Return the [X, Y] coordinate for the center point of the cell that contains the specified text.  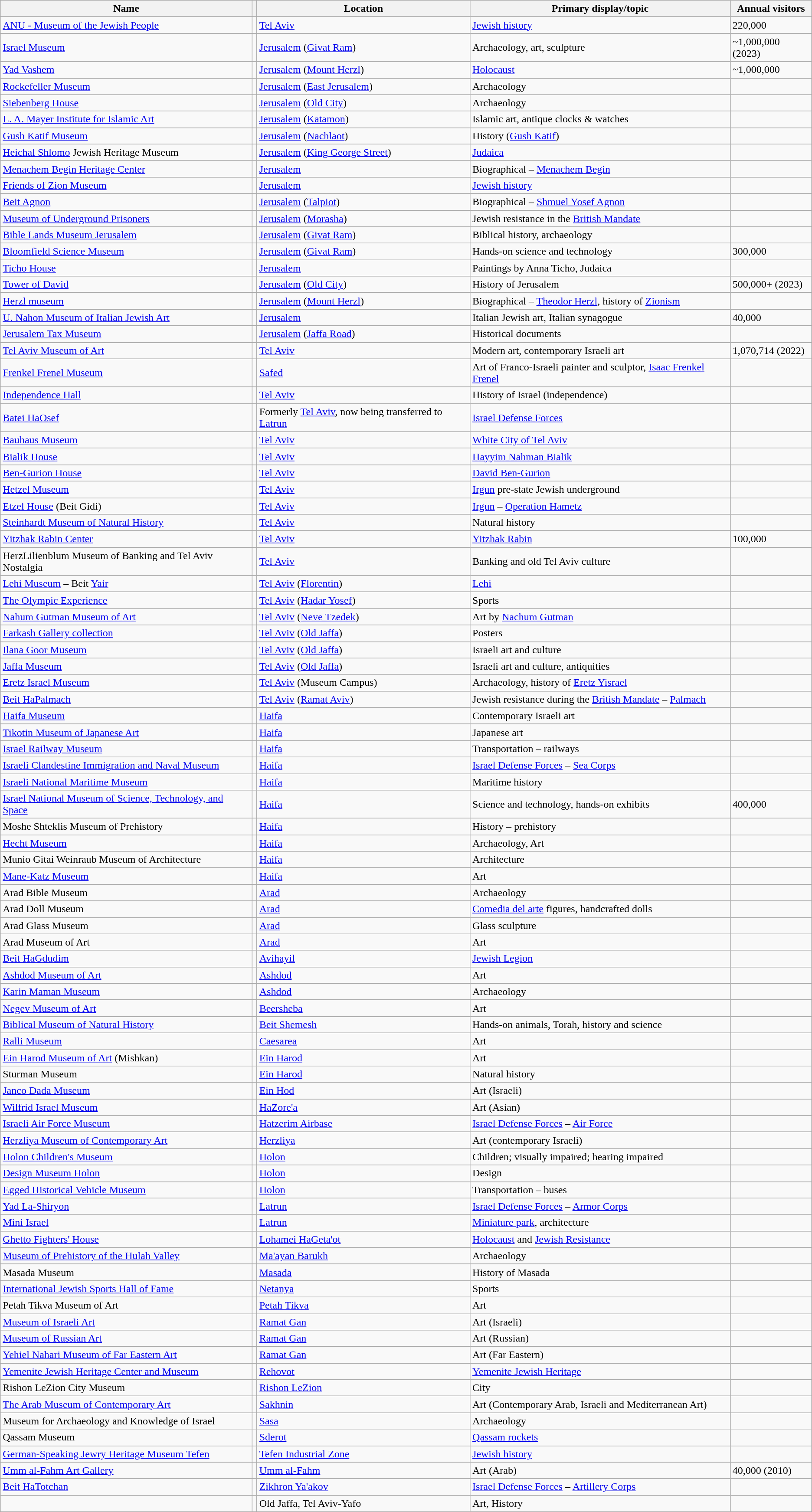
Design Museum Holon [126, 1173]
Yad La-Shiryon [126, 1206]
City [600, 1388]
Israel Railway Museum [126, 749]
Banking and old Tel Aviv culture [600, 561]
Jerusalem (Morasha) [363, 218]
Tel Aviv (Neve Tzedek) [363, 617]
Jerusalem (Katamon) [363, 119]
Sderot [363, 1437]
Art (contemporary Israeli) [600, 1140]
Israel Museum [126, 48]
Mini Israel [126, 1223]
Israel National Museum of Science, Technology, and Space [126, 804]
Tel Aviv (Florentin) [363, 584]
Janco Dada Museum [126, 1091]
Bialik House [126, 456]
Old Jaffa, Tel Aviv-Yafo [363, 1503]
Archaeology, history of Eretz Yisrael [600, 683]
Mane-Katz Museum [126, 876]
Art (Arab) [600, 1470]
Holocaust and Jewish Resistance [600, 1239]
Ein Hod [363, 1091]
Art (Contemporary Arab, Israeli and Mediterranean Art) [600, 1404]
Biblical history, archaeology [600, 235]
Umm al-Fahm [363, 1470]
Tel Aviv (Museum Campus) [363, 683]
Japanese art [600, 732]
Karin Maman Museum [126, 992]
Avihayil [363, 959]
Archaeology, Art [600, 843]
Transportation – railways [600, 749]
Jerusalem (Nachlaot) [363, 136]
Contemporary Israeli art [600, 716]
Rehovot [363, 1371]
~1,000,000 (2023) [771, 48]
Steinhardt Museum of Natural History [126, 523]
Hands-on animals, Torah, history and science [600, 1024]
Ilana Goor Museum [126, 650]
220,000 [771, 25]
Independence Hall [126, 395]
U. Nahon Museum of Italian Jewish Art [126, 317]
Israeli Clandestine Immigration and Naval Museum [126, 765]
Herzliya Museum of Contemporary Art [126, 1140]
Masada [363, 1272]
Munio Gitai Weinraub Museum of Architecture [126, 860]
Judaica [600, 152]
Bible Lands Museum Jerusalem [126, 235]
Petah Tikva Museum of Art [126, 1305]
Israeli art and culture [600, 650]
Israeli art and culture, antiquities [600, 666]
Israeli National Maritime Museum [126, 782]
Beit HaPalmach [126, 699]
HaZore'a [363, 1107]
Ben-Gurion House [126, 473]
Israel Defense Forces – Armor Corps [600, 1206]
Architecture [600, 860]
History (Gush Katif) [600, 136]
Lehi Museum – Beit Yair [126, 584]
Moshe Shteklis Museum of Prehistory [126, 827]
David Ben-Gurion [600, 473]
Glass sculpture [600, 926]
Annual visitors [771, 9]
Tel Aviv (Ramat Aviv) [363, 699]
White City of Tel Aviv [600, 440]
History of Masada [600, 1272]
Ein Harod Museum of Art (Mishkan) [126, 1058]
Miniature park, architecture [600, 1223]
300,000 [771, 252]
Sasa [363, 1421]
Batei HaOsef [126, 417]
Ralli Museum [126, 1041]
Art of Franco-Israeli painter and sculptor, Isaac Frenkel Frenel [600, 373]
500,000+ (2023) [771, 285]
Petah Tikva [363, 1305]
Israel Defense Forces – Air Force [600, 1124]
The Olympic Experience [126, 600]
Holocaust [600, 70]
Gush Katif Museum [126, 136]
Museum of Israeli Art [126, 1322]
Frenkel Frenel Museum [126, 373]
Israeli Air Force Museum [126, 1124]
Sturman Museum [126, 1074]
L. A. Mayer Institute for Islamic Art [126, 119]
Italian Jewish art, Italian synagogue [600, 317]
ANU - Museum of the Jewish People [126, 25]
Yemenite Jewish Heritage [600, 1371]
Jerusalem (Talpiot) [363, 202]
Name [126, 9]
Children; visually impaired; hearing impaired [600, 1157]
Arad Museum of Art [126, 942]
Art (Russian) [600, 1339]
Comedia del arte figures, handcrafted dolls [600, 909]
Tikotin Museum of Japanese Art [126, 732]
Art by Nachum Gutman [600, 617]
Israel Defense Forces – Sea Corps [600, 765]
Umm al-Fahm Art Gallery [126, 1470]
Beit HaGdudim [126, 959]
Zikhron Ya'akov [363, 1487]
40,000 (2010) [771, 1470]
Qassam Museum [126, 1437]
Holon Children's Museum [126, 1157]
Jerusalem (Jaffa Road) [363, 334]
Yitzhak Rabin [600, 539]
Museum of Underground Prisoners [126, 218]
Museum of Russian Art [126, 1339]
Ghetto Fighters' House [126, 1239]
Yitzhak Rabin Center [126, 539]
Jewish Legion [600, 959]
Museum of Prehistory of the Hulah Valley [126, 1256]
Design [600, 1173]
Beit HaTotchan [126, 1487]
German-Speaking Jewry Heritage Museum Tefen [126, 1454]
Etzel House (Beit Gidi) [126, 506]
Herzliya [363, 1140]
Sakhnin [363, 1404]
Posters [600, 633]
Jerusalem Tax Museum [126, 334]
Biblical Museum of Natural History [126, 1024]
Jewish resistance during the British Mandate – Palmach [600, 699]
Friends of Zion Museum [126, 185]
The Arab Museum of Contemporary Art [126, 1404]
Bauhaus Museum [126, 440]
Netanya [363, 1289]
Modern art, contemporary Israeli art [600, 350]
Jerusalem (East Jerusalem) [363, 86]
Hecht Museum [126, 843]
Ticho House [126, 268]
Eretz Israel Museum [126, 683]
Menachem Begin Heritage Center [126, 169]
Historical documents [600, 334]
Israel Defense Forces [600, 417]
Negev Museum of Art [126, 1008]
Islamic art, antique clocks & watches [600, 119]
Art (Far Eastern) [600, 1355]
Art, History [600, 1503]
Tel Aviv Museum of Art [126, 350]
Qassam rockets [600, 1437]
Beersheba [363, 1008]
Herzl museum [126, 301]
Siebenberg House [126, 103]
Maritime history [600, 782]
History of Jerusalem [600, 285]
Rockefeller Museum [126, 86]
Jerusalem (King George Street) [363, 152]
Ma'ayan Barukh [363, 1256]
400,000 [771, 804]
Arad Glass Museum [126, 926]
Rishon LeZion City Museum [126, 1388]
Tefen Industrial Zone [363, 1454]
Egged Historical Vehicle Museum [126, 1190]
Arad Bible Museum [126, 893]
Art (Asian) [600, 1107]
Yad Vashem [126, 70]
Lehi [600, 584]
1,070,714 (2022) [771, 350]
History of Israel (independence) [600, 395]
Ashdod Museum of Art [126, 975]
Biographical – Shmuel Yosef Agnon [600, 202]
Yemenite Jewish Heritage Center and Museum [126, 1371]
Tel Aviv (Hadar Yosef) [363, 600]
Israel Defense Forces – Artillery Corps [600, 1487]
100,000 [771, 539]
Lohamei HaGeta'ot [363, 1239]
Beit Shemesh [363, 1024]
Museum for Archaeology and Knowledge of Israel [126, 1421]
Formerly Tel Aviv, now being transferred to Latrun [363, 417]
Farkash Gallery collection [126, 633]
HerzLilienblum Museum of Banking and Tel Aviv Nostalgia [126, 561]
Archaeology, art, sculpture [600, 48]
Tower of David [126, 285]
Biographical – Menachem Begin [600, 169]
Bloomfield Science Museum [126, 252]
~1,000,000 [771, 70]
Wilfrid Israel Museum [126, 1107]
Hands-on science and technology [600, 252]
Yehiel Nahari Museum of Far Eastern Art [126, 1355]
Heichal Shlomo Jewish Heritage Museum [126, 152]
Masada Museum [126, 1272]
Transportation – buses [600, 1190]
Irgun pre-state Jewish underground [600, 489]
Caesarea [363, 1041]
Location [363, 9]
Nahum Gutman Museum of Art [126, 617]
History – prehistory [600, 827]
Science and technology, hands-on exhibits [600, 804]
Jewish resistance in the British Mandate [600, 218]
Biographical – Theodor Herzl, history of Zionism [600, 301]
Haifa Museum [126, 716]
40,000 [771, 317]
Arad Doll Museum [126, 909]
Safed [363, 373]
Jaffa Museum [126, 666]
Irgun – Operation Hametz [600, 506]
Primary display/topic [600, 9]
Beit Agnon [126, 202]
Hetzel Museum [126, 489]
Paintings by Anna Ticho, Judaica [600, 268]
Hayyim Nahman Bialik [600, 456]
International Jewish Sports Hall of Fame [126, 1289]
Rishon LeZion [363, 1388]
Hatzerim Airbase [363, 1124]
